Pinpoint the cell where the given text exists, returning its [X, Y] midpoint coordinate. 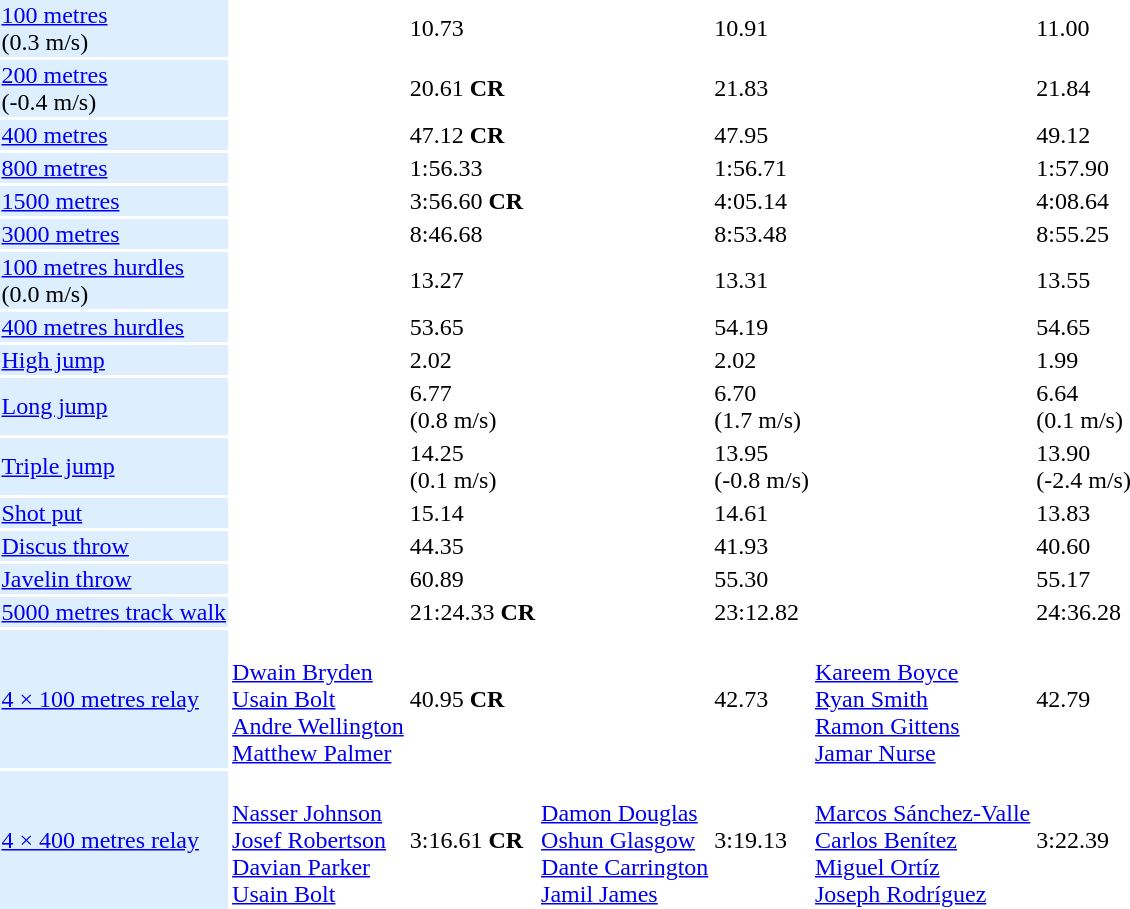
21.83 [762, 88]
1:56.33 [472, 168]
20.61 CR [472, 88]
3:16.61 CR [472, 840]
5000 metres track walk [114, 612]
14.61 [762, 513]
200 metres (-0.4 m/s) [114, 88]
10.91 [762, 28]
100 metres hurdles (0.0 m/s) [114, 280]
Long jump [114, 406]
400 metres [114, 135]
400 metres hurdles [114, 327]
High jump [114, 360]
13.27 [472, 280]
3:19.13 [762, 840]
4 × 100 metres relay [114, 699]
8:46.68 [472, 234]
Kareem Boyce Ryan Smith Ramon Gittens Jamar Nurse [923, 699]
Shot put [114, 513]
8:53.48 [762, 234]
Nasser Johnson Josef Robertson Davian Parker Usain Bolt [318, 840]
4 × 400 metres relay [114, 840]
Damon Douglas Oshun Glasgow Dante Carrington Jamil James [625, 840]
44.35 [472, 546]
800 metres [114, 168]
100 metres (0.3 m/s) [114, 28]
6.70 (1.7 m/s) [762, 406]
Javelin throw [114, 579]
1500 metres [114, 201]
23:12.82 [762, 612]
15.14 [472, 513]
54.19 [762, 327]
Triple jump [114, 466]
42.73 [762, 699]
3000 metres [114, 234]
41.93 [762, 546]
3:56.60 CR [472, 201]
6.77 (0.8 m/s) [472, 406]
47.95 [762, 135]
10.73 [472, 28]
Discus throw [114, 546]
21:24.33 CR [472, 612]
1:56.71 [762, 168]
Marcos Sánchez-Valle Carlos Benítez Miguel Ortíz Joseph Rodríguez [923, 840]
47.12 CR [472, 135]
60.89 [472, 579]
13.31 [762, 280]
Dwain Bryden Usain Bolt Andre Wellington Matthew Palmer [318, 699]
55.30 [762, 579]
40.95 CR [472, 699]
13.95 (-0.8 m/s) [762, 466]
53.65 [472, 327]
4:05.14 [762, 201]
14.25 (0.1 m/s) [472, 466]
